Scan for the cell matching the given text and deliver its [X, Y] coordinate at center. 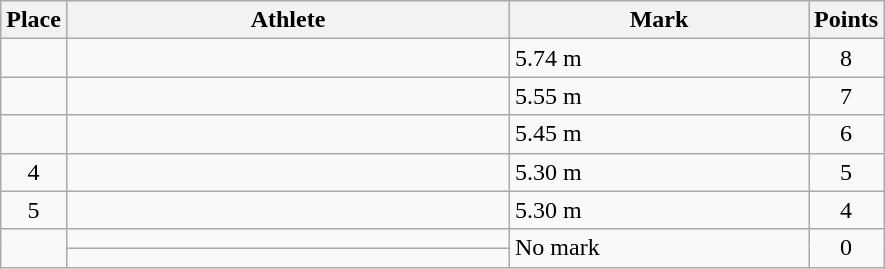
Points [846, 20]
0 [846, 248]
8 [846, 58]
No mark [660, 248]
5.45 m [660, 134]
Mark [660, 20]
5.55 m [660, 96]
Athlete [288, 20]
6 [846, 134]
7 [846, 96]
5.74 m [660, 58]
Place [34, 20]
